Locate the cell with the specified text and output its (x, y) center coordinate. 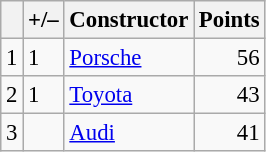
Points (230, 20)
2 (12, 95)
Porsche (129, 58)
3 (12, 133)
Audi (129, 133)
Toyota (129, 95)
41 (230, 133)
+/– (44, 20)
56 (230, 58)
Constructor (129, 20)
43 (230, 95)
